Extract the [X, Y] coordinate from the center of the cell holding the provided text.  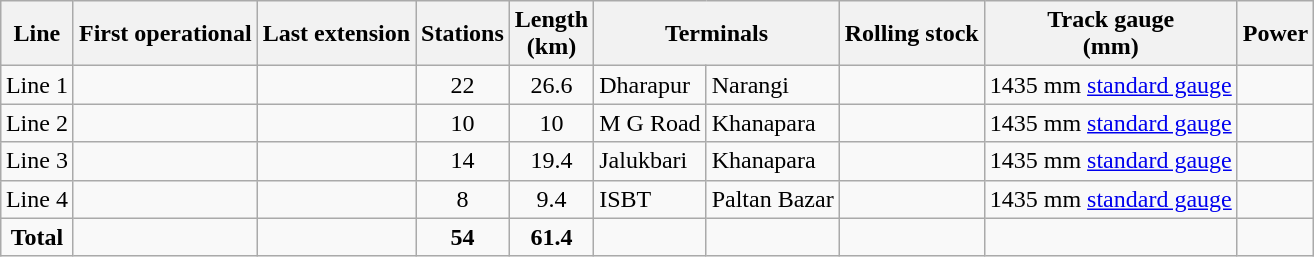
22 [463, 85]
54 [463, 237]
Line 3 [36, 161]
M G Road [650, 123]
14 [463, 161]
Line 1 [36, 85]
9.4 [551, 199]
Last extension [336, 34]
Track gauge(mm) [1110, 34]
ISBT [650, 199]
Line 2 [36, 123]
Stations [463, 34]
19.4 [551, 161]
Total [36, 237]
Jalukbari [650, 161]
Paltan Bazar [772, 199]
Narangi [772, 85]
Power [1275, 34]
Line 4 [36, 199]
Length(km) [551, 34]
First operational [165, 34]
8 [463, 199]
26.6 [551, 85]
Terminals [716, 34]
61.4 [551, 237]
Rolling stock [912, 34]
Line [36, 34]
Dharapur [650, 85]
